Provide the [X, Y] coordinate of the cell's center where the given text is located.  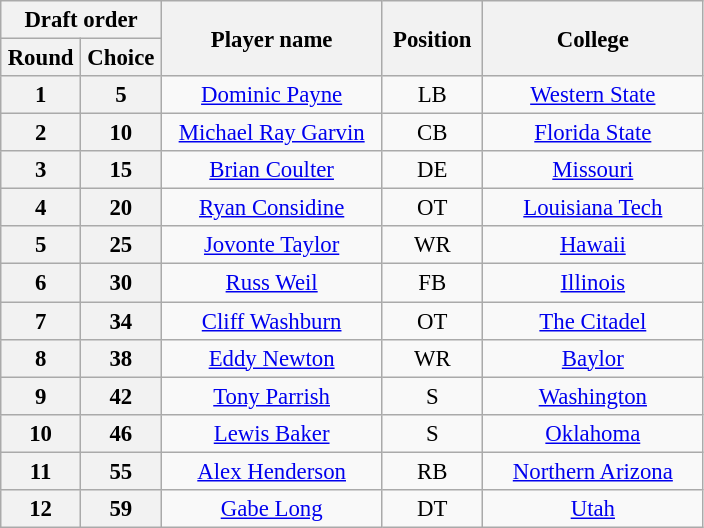
38 [120, 358]
3 [41, 170]
55 [120, 471]
1 [41, 95]
LB [432, 95]
Player name [272, 38]
Hawaii [594, 245]
Baylor [594, 358]
FB [432, 283]
Lewis Baker [272, 433]
15 [120, 170]
Illinois [594, 283]
Louisiana Tech [594, 208]
Draft order [82, 20]
DE [432, 170]
Ryan Considine [272, 208]
Western State [594, 95]
Alex Henderson [272, 471]
11 [41, 471]
42 [120, 396]
DT [432, 509]
College [594, 38]
Utah [594, 509]
Northern Arizona [594, 471]
8 [41, 358]
Position [432, 38]
7 [41, 321]
30 [120, 283]
Florida State [594, 133]
6 [41, 283]
34 [120, 321]
2 [41, 133]
Russ Weil [272, 283]
Tony Parrish [272, 396]
9 [41, 396]
46 [120, 433]
Choice [120, 58]
Brian Coulter [272, 170]
RB [432, 471]
59 [120, 509]
Jovonte Taylor [272, 245]
20 [120, 208]
25 [120, 245]
The Citadel [594, 321]
Round [41, 58]
Missouri [594, 170]
Gabe Long [272, 509]
Eddy Newton [272, 358]
12 [41, 509]
Oklahoma [594, 433]
Michael Ray Garvin [272, 133]
4 [41, 208]
Cliff Washburn [272, 321]
CB [432, 133]
Dominic Payne [272, 95]
Washington [594, 396]
